Determine the [x, y] coordinate at the center of the cell enclosing the given text.  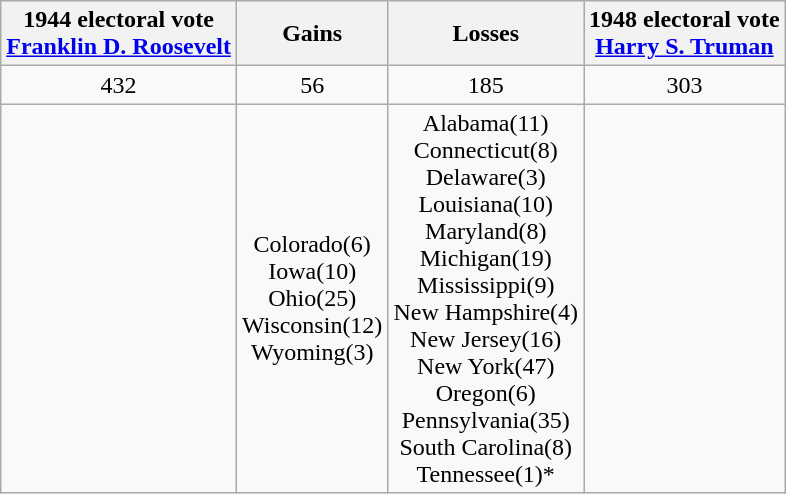
1948 electoral voteHarry S. Truman [685, 34]
303 [685, 85]
Colorado(6)Iowa(10)Ohio(25)Wisconsin(12)Wyoming(3) [312, 298]
185 [486, 85]
Gains [312, 34]
Losses [486, 34]
432 [119, 85]
56 [312, 85]
1944 electoral voteFranklin D. Roosevelt [119, 34]
